Detect which cell encompasses the target text, then output its [x, y] center coordinate. 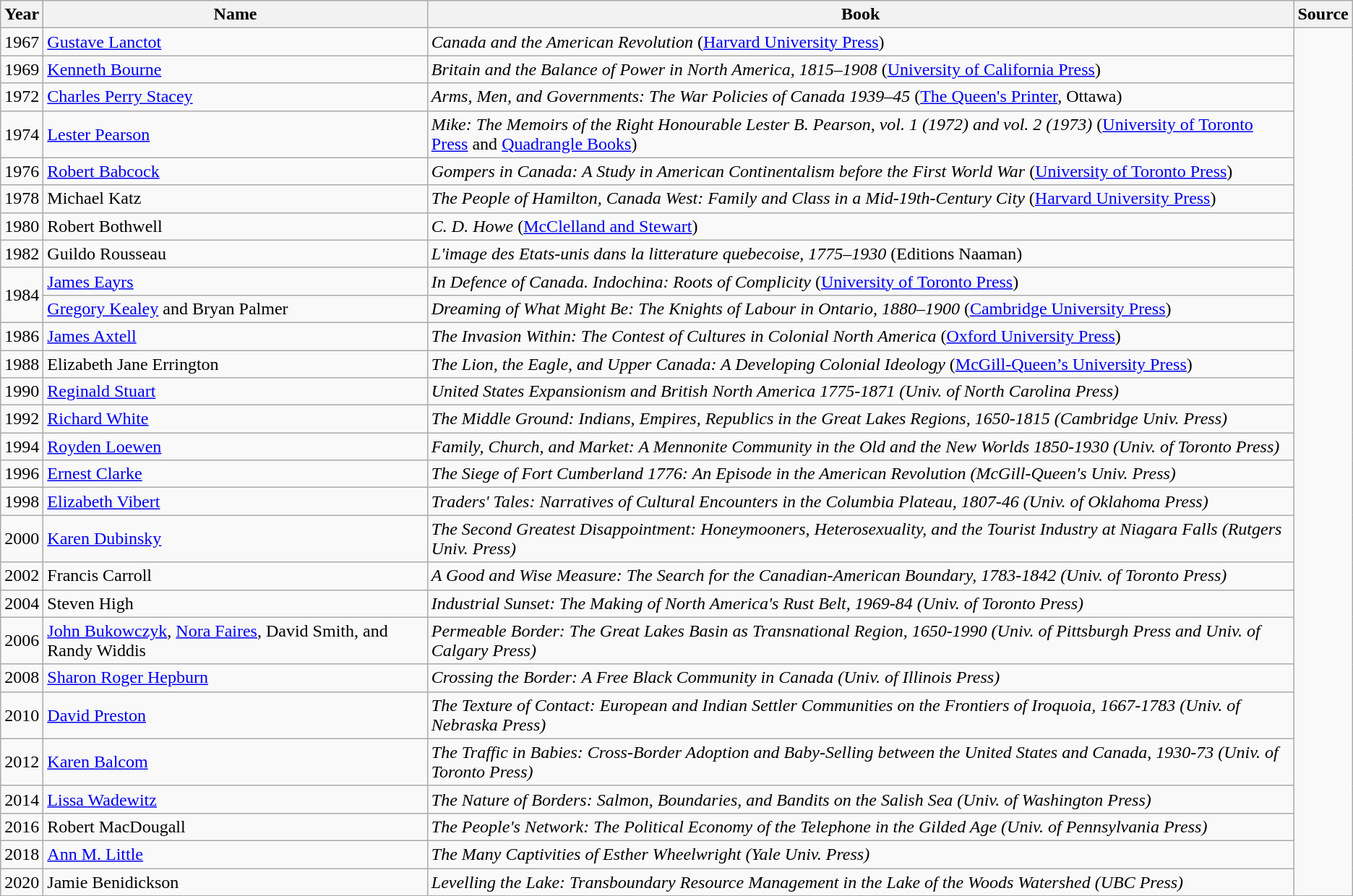
Industrial Sunset: The Making of North America's Rust Belt, 1969-84 (Univ. of Toronto Press) [860, 603]
1988 [22, 363]
1974 [22, 134]
Crossing the Border: A Free Black Community in Canada (Univ. of Illinois Press) [860, 678]
Canada and the American Revolution (Harvard University Press) [860, 42]
Ann M. Little [236, 854]
Gustave Lanctot [236, 42]
1984 [22, 295]
1978 [22, 199]
1998 [22, 501]
A Good and Wise Measure: The Search for the Canadian-American Boundary, 1783-1842 (Univ. of Toronto Press) [860, 576]
1980 [22, 226]
James Axtell [236, 336]
2018 [22, 854]
2004 [22, 603]
L'image des Etats-unis dans la litterature quebecoise, 1775–1930 (Editions Naaman) [860, 254]
The People's Network: The Political Economy of the Telephone in the Gilded Age (Univ. of Pennsylvania Press) [860, 827]
Lester Pearson [236, 134]
1990 [22, 392]
United States Expansionism and British North America 1775-1871 (Univ. of North Carolina Press) [860, 392]
Robert Bothwell [236, 226]
1996 [22, 474]
Dreaming of What Might Be: The Knights of Labour in Ontario, 1880–1900 (Cambridge University Press) [860, 309]
Elizabeth Jane Errington [236, 363]
The Texture of Contact: European and Indian Settler Communities on the Frontiers of Iroquoia, 1667-1783 (Univ. of Nebraska Press) [860, 715]
Royden Loewen [236, 447]
1982 [22, 254]
Charles Perry Stacey [236, 97]
Karen Balcom [236, 762]
2010 [22, 715]
Book [860, 14]
Levelling the Lake: Transboundary Resource Management in the Lake of the Woods Watershed (UBC Press) [860, 882]
The Lion, the Eagle, and Upper Canada: A Developing Colonial Ideology (McGill-Queen’s University Press) [860, 363]
1986 [22, 336]
Name [236, 14]
Sharon Roger Hepburn [236, 678]
Family, Church, and Market: A Mennonite Community in the Old and the New Worlds 1850-1930 (Univ. of Toronto Press) [860, 447]
2016 [22, 827]
2012 [22, 762]
Francis Carroll [236, 576]
2006 [22, 640]
Lissa Wadewitz [236, 799]
Kenneth Bourne [236, 69]
1972 [22, 97]
David Preston [236, 715]
2008 [22, 678]
1967 [22, 42]
The Invasion Within: The Contest of Cultures in Colonial North America (Oxford University Press) [860, 336]
Elizabeth Vibert [236, 501]
The Nature of Borders: Salmon, Boundaries, and Bandits on the Salish Sea (Univ. of Washington Press) [860, 799]
2020 [22, 882]
Britain and the Balance of Power in North America, 1815–1908 (University of California Press) [860, 69]
The Traffic in Babies: Cross-Border Adoption and Baby-Selling between the United States and Canada, 1930-73 (Univ. of Toronto Press) [860, 762]
1969 [22, 69]
Guildo Rousseau [236, 254]
Arms, Men, and Governments: The War Policies of Canada 1939–45 (The Queen's Printer, Ottawa) [860, 97]
1992 [22, 419]
2000 [22, 539]
2002 [22, 576]
Gompers in Canada: A Study in American Continentalism before the First World War (University of Toronto Press) [860, 171]
Source [1323, 14]
2014 [22, 799]
Richard White [236, 419]
Karen Dubinsky [236, 539]
Robert MacDougall [236, 827]
Michael Katz [236, 199]
Traders' Tales: Narratives of Cultural Encounters in the Columbia Plateau, 1807-46 (Univ. of Oklahoma Press) [860, 501]
Gregory Kealey and Bryan Palmer [236, 309]
The Middle Ground: Indians, Empires, Republics in the Great Lakes Regions, 1650-1815 (Cambridge Univ. Press) [860, 419]
In Defence of Canada. Indochina: Roots of Complicity (University of Toronto Press) [860, 281]
The Second Greatest Disappointment: Honeymooners, Heterosexuality, and the Tourist Industry at Niagara Falls (Rutgers Univ. Press) [860, 539]
John Bukowczyk, Nora Faires, David Smith, and Randy Widdis [236, 640]
The People of Hamilton, Canada West: Family and Class in a Mid-19th-Century City (Harvard University Press) [860, 199]
C. D. Howe (McClelland and Stewart) [860, 226]
Mike: The Memoirs of the Right Honourable Lester B. Pearson, vol. 1 (1972) and vol. 2 (1973) (University of Toronto Press and Quadrangle Books) [860, 134]
Steven High [236, 603]
James Eayrs [236, 281]
1994 [22, 447]
Robert Babcock [236, 171]
Reginald Stuart [236, 392]
The Siege of Fort Cumberland 1776: An Episode in the American Revolution (McGill-Queen's Univ. Press) [860, 474]
Ernest Clarke [236, 474]
Permeable Border: The Great Lakes Basin as Transnational Region, 1650-1990 (Univ. of Pittsburgh Press and Univ. of Calgary Press) [860, 640]
The Many Captivities of Esther Wheelwright (Yale Univ. Press) [860, 854]
Year [22, 14]
1976 [22, 171]
Jamie Benidickson [236, 882]
